Extract the (x, y) coordinate from the center of the cell holding the provided text.  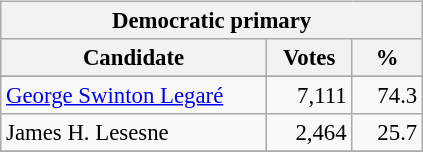
74.3 (388, 96)
% (388, 58)
James H. Lesesne (134, 133)
Candidate (134, 58)
Democratic primary (212, 21)
25.7 (388, 133)
Votes (309, 58)
7,111 (309, 96)
George Swinton Legaré (134, 96)
2,464 (309, 133)
